Identify which cell holds the provided text, then report its (x, y) central coordinate. 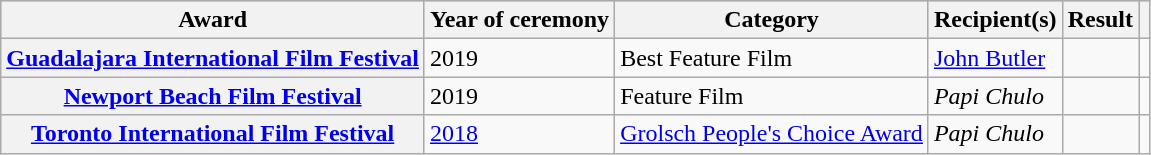
Newport Beach Film Festival (213, 96)
Grolsch People's Choice Award (772, 134)
John Butler (995, 58)
Year of ceremony (519, 20)
Feature Film (772, 96)
Recipient(s) (995, 20)
Best Feature Film (772, 58)
Toronto International Film Festival (213, 134)
2018 (519, 134)
Award (213, 20)
Category (772, 20)
Guadalajara International Film Festival (213, 58)
Result (1100, 20)
